Find where the given text appears and provide that cell's center as [X, Y] coordinate. 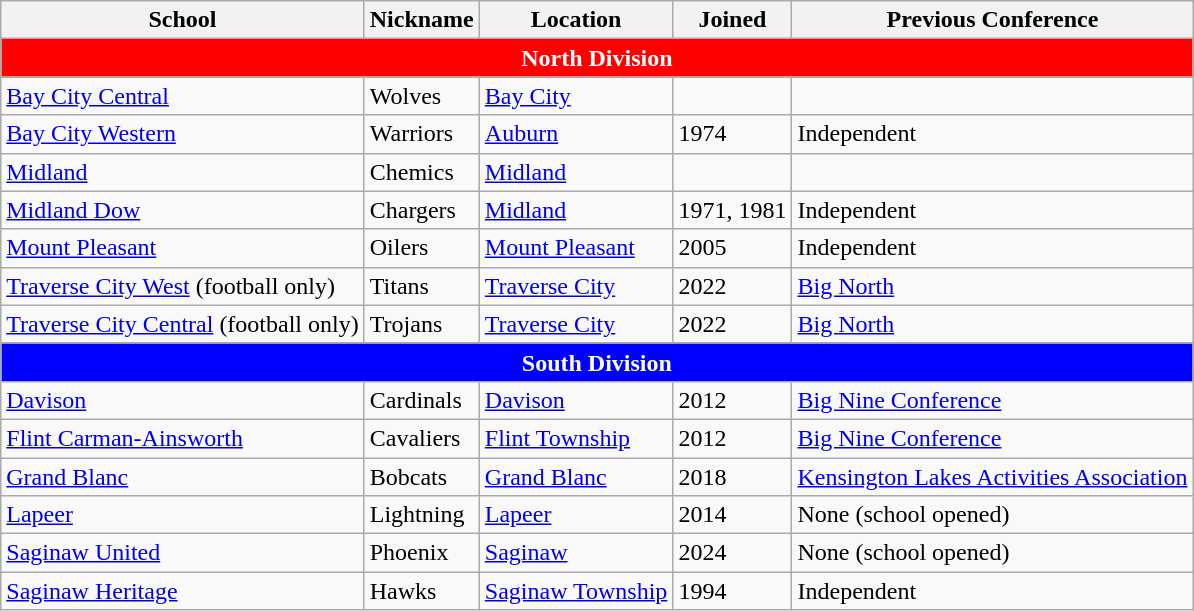
Saginaw Township [576, 591]
Bay City [576, 96]
Chargers [422, 210]
Saginaw United [182, 553]
Traverse City West (football only) [182, 286]
2005 [732, 248]
Oilers [422, 248]
1971, 1981 [732, 210]
Trojans [422, 324]
Bay City Central [182, 96]
Phoenix [422, 553]
1994 [732, 591]
Traverse City Central (football only) [182, 324]
School [182, 20]
Saginaw Heritage [182, 591]
Kensington Lakes Activities Association [992, 477]
Lightning [422, 515]
Titans [422, 286]
Flint Carman-Ainsworth [182, 438]
Joined [732, 20]
Hawks [422, 591]
Flint Township [576, 438]
South Division [597, 362]
Auburn [576, 134]
Previous Conference [992, 20]
2024 [732, 553]
Wolves [422, 96]
Cardinals [422, 400]
2018 [732, 477]
North Division [597, 58]
Saginaw [576, 553]
1974 [732, 134]
Nickname [422, 20]
2014 [732, 515]
Bay City Western [182, 134]
Bobcats [422, 477]
Chemics [422, 172]
Midland Dow [182, 210]
Cavaliers [422, 438]
Warriors [422, 134]
Location [576, 20]
